Identify which cell holds the provided text, then report its [X, Y] central coordinate. 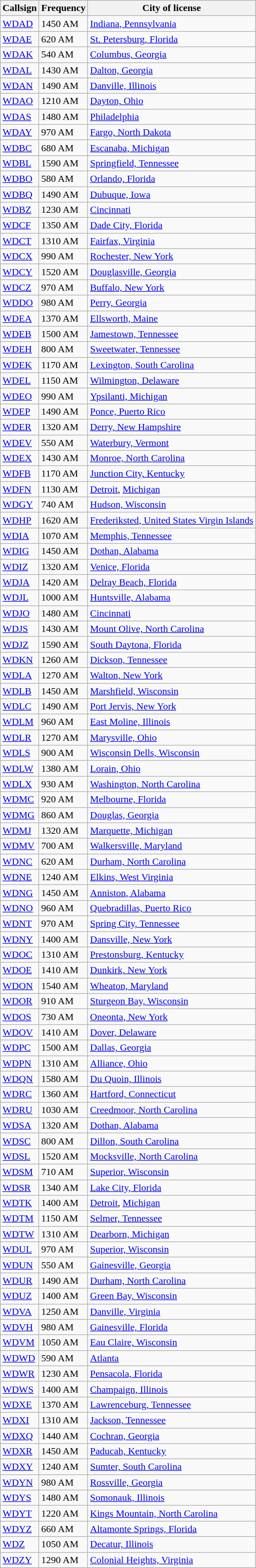
Rochester, New York [172, 256]
WDJS [20, 629]
1380 AM [63, 769]
Frequency [63, 8]
WDMG [20, 815]
WDLC [20, 707]
Alliance, Ohio [172, 1063]
WDAY [20, 132]
WDYZ [20, 1529]
WDYT [20, 1513]
WDLX [20, 784]
WDQN [20, 1079]
1210 AM [63, 101]
Dansville, New York [172, 939]
Pensacola, Florida [172, 1374]
WDWD [20, 1358]
WDER [20, 427]
WDBZ [20, 210]
WDFB [20, 474]
WDJL [20, 598]
WDEB [20, 334]
Dallas, Georgia [172, 1048]
Dubuque, Iowa [172, 194]
Kings Mountain, North Carolina [172, 1513]
Colonial Heights, Virginia [172, 1560]
WDNG [20, 892]
Marshfield, Wisconsin [172, 691]
WDTM [20, 1219]
Lorain, Ohio [172, 769]
Gainesville, Florida [172, 1327]
WDBL [20, 163]
Sturgeon Bay, Wisconsin [172, 1001]
WDNC [20, 861]
WDAN [20, 86]
WDRC [20, 1094]
700 AM [63, 846]
Oneonta, New York [172, 1017]
Memphis, Tennessee [172, 536]
590 AM [63, 1358]
580 AM [63, 179]
WDUZ [20, 1296]
1540 AM [63, 986]
1220 AM [63, 1513]
660 AM [63, 1529]
WDUN [20, 1265]
1030 AM [63, 1110]
WDHP [20, 520]
WDLR [20, 738]
Lawrenceburg, Tennessee [172, 1405]
540 AM [63, 55]
WDRU [20, 1110]
WDTK [20, 1203]
WDCT [20, 241]
WDWS [20, 1389]
WDSL [20, 1156]
WDLM [20, 722]
WDAE [20, 39]
WDGY [20, 505]
Dearborn, Michigan [172, 1234]
1420 AM [63, 582]
Gainesville, Georgia [172, 1265]
WDSA [20, 1125]
WDXE [20, 1405]
WDXI [20, 1420]
1360 AM [63, 1094]
Monroe, North Carolina [172, 458]
WDOV [20, 1032]
1440 AM [63, 1435]
WDXR [20, 1451]
WDEL [20, 380]
WDOR [20, 1001]
WDSR [20, 1188]
WDKN [20, 660]
WDBC [20, 148]
900 AM [63, 753]
Venice, Florida [172, 567]
920 AM [63, 799]
Rossville, Georgia [172, 1482]
Philadelphia [172, 117]
Elkins, West Virginia [172, 877]
Perry, Georgia [172, 303]
Springfield, Tennessee [172, 163]
Danville, Virginia [172, 1312]
WDVM [20, 1343]
WDCX [20, 256]
Washington, North Carolina [172, 784]
Delray Beach, Florida [172, 582]
Dalton, Georgia [172, 70]
Frederiksted, United States Virgin Islands [172, 520]
WDLW [20, 769]
Du Quoin, Illinois [172, 1079]
WDWR [20, 1374]
Lexington, South Carolina [172, 365]
Fairfax, Virginia [172, 241]
WDAL [20, 70]
WDEK [20, 365]
WDMV [20, 846]
1620 AM [63, 520]
740 AM [63, 505]
Lake City, Florida [172, 1188]
WDDO [20, 303]
WDZY [20, 1560]
Fargo, North Dakota [172, 132]
Junction City, Kentucky [172, 474]
Jamestown, Tennessee [172, 334]
WDLB [20, 691]
Port Jervis, New York [172, 707]
WDOC [20, 955]
Derry, New Hampshire [172, 427]
WDEO [20, 396]
Buffalo, New York [172, 287]
WDOE [20, 970]
Douglasville, Georgia [172, 272]
WDXQ [20, 1435]
Huntsville, Alabama [172, 598]
WDNE [20, 877]
930 AM [63, 784]
Sweetwater, Tennessee [172, 349]
910 AM [63, 1001]
Dayton, Ohio [172, 101]
WDXY [20, 1467]
Marquette, Michigan [172, 830]
Dunkirk, New York [172, 970]
WDMJ [20, 830]
Atlanta [172, 1358]
Callsign [20, 8]
WDBQ [20, 194]
Selmer, Tennessee [172, 1219]
Jackson, Tennessee [172, 1420]
WDTW [20, 1234]
WDSM [20, 1172]
WDNT [20, 923]
Cochran, Georgia [172, 1435]
1350 AM [63, 225]
1130 AM [63, 489]
Walkersville, Maryland [172, 846]
1000 AM [63, 598]
Escanaba, Michigan [172, 148]
Dover, Delaware [172, 1032]
Wilmington, Delaware [172, 380]
WDAK [20, 55]
WDCY [20, 272]
Orlando, Florida [172, 179]
Quebradillas, Puerto Rico [172, 908]
Indiana, Pennsylvania [172, 24]
WDBO [20, 179]
WDVA [20, 1312]
Altamonte Springs, Florida [172, 1529]
Dillon, South Carolina [172, 1141]
WDUL [20, 1250]
City of license [172, 8]
Dickson, Tennessee [172, 660]
Eau Claire, Wisconsin [172, 1343]
WDIG [20, 551]
WDZ [20, 1544]
WDLA [20, 675]
Hartford, Connecticut [172, 1094]
Creedmoor, North Carolina [172, 1110]
WDON [20, 986]
WDAO [20, 101]
Mount Olive, North Carolina [172, 629]
WDYN [20, 1482]
1580 AM [63, 1079]
WDEP [20, 411]
WDEX [20, 458]
St. Petersburg, Florida [172, 39]
Spring City, Tennessee [172, 923]
WDEA [20, 318]
Mocksville, North Carolina [172, 1156]
WDPN [20, 1063]
680 AM [63, 148]
Walton, New York [172, 675]
WDIA [20, 536]
WDIZ [20, 567]
730 AM [63, 1017]
Ypsilanti, Michigan [172, 396]
1250 AM [63, 1312]
Columbus, Georgia [172, 55]
Dade City, Florida [172, 225]
WDNY [20, 939]
860 AM [63, 815]
WDEV [20, 442]
Sumter, South Carolina [172, 1467]
Melbourne, Florida [172, 799]
WDJO [20, 613]
Danville, Illinois [172, 86]
1340 AM [63, 1188]
Wheaton, Maryland [172, 986]
WDYS [20, 1498]
WDLS [20, 753]
WDVH [20, 1327]
1290 AM [63, 1560]
Wisconsin Dells, Wisconsin [172, 753]
WDOS [20, 1017]
710 AM [63, 1172]
WDCZ [20, 287]
Green Bay, Wisconsin [172, 1296]
Hudson, Wisconsin [172, 505]
WDSC [20, 1141]
Ellsworth, Maine [172, 318]
WDAD [20, 24]
WDJA [20, 582]
Champaign, Illinois [172, 1389]
WDMC [20, 799]
WDUR [20, 1281]
Prestonsburg, Kentucky [172, 955]
South Daytona, Florida [172, 644]
1070 AM [63, 536]
WDFN [20, 489]
WDNO [20, 908]
Marysville, Ohio [172, 738]
WDEH [20, 349]
Douglas, Georgia [172, 815]
WDAS [20, 117]
WDPC [20, 1048]
Anniston, Alabama [172, 892]
East Moline, Illinois [172, 722]
Waterbury, Vermont [172, 442]
Somonauk, Illinois [172, 1498]
1260 AM [63, 660]
WDCF [20, 225]
Paducah, Kentucky [172, 1451]
Decatur, Illinois [172, 1544]
Ponce, Puerto Rico [172, 411]
WDJZ [20, 644]
